Capture the cell that displays the provided text and extract its (X, Y) central coordinate. 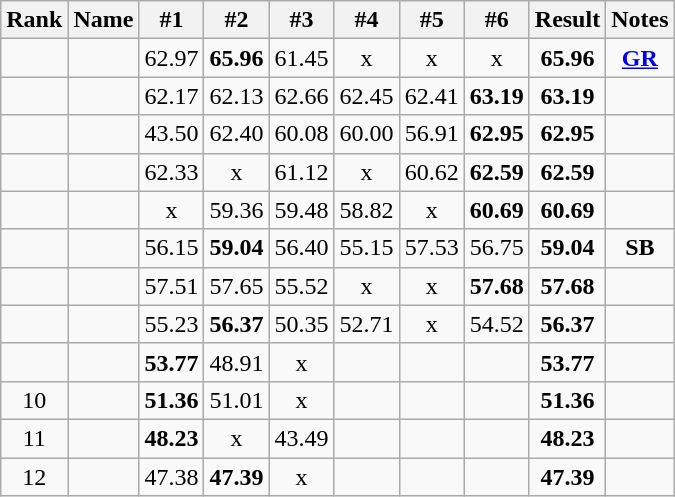
48.91 (236, 362)
55.15 (366, 248)
51.01 (236, 400)
58.82 (366, 210)
62.13 (236, 96)
54.52 (496, 324)
62.40 (236, 134)
55.52 (302, 286)
#1 (172, 20)
11 (34, 438)
62.17 (172, 96)
#4 (366, 20)
#2 (236, 20)
62.33 (172, 172)
60.08 (302, 134)
SB (640, 248)
56.40 (302, 248)
Result (567, 20)
43.49 (302, 438)
47.38 (172, 477)
62.66 (302, 96)
61.45 (302, 58)
62.97 (172, 58)
Rank (34, 20)
GR (640, 58)
57.51 (172, 286)
59.48 (302, 210)
#5 (432, 20)
55.23 (172, 324)
59.36 (236, 210)
57.53 (432, 248)
43.50 (172, 134)
Notes (640, 20)
#6 (496, 20)
50.35 (302, 324)
56.75 (496, 248)
57.65 (236, 286)
56.15 (172, 248)
12 (34, 477)
56.91 (432, 134)
62.41 (432, 96)
10 (34, 400)
#3 (302, 20)
61.12 (302, 172)
62.45 (366, 96)
60.62 (432, 172)
52.71 (366, 324)
Name (104, 20)
60.00 (366, 134)
